Output the [x, y] coordinate of the center of the cell containing the given text.  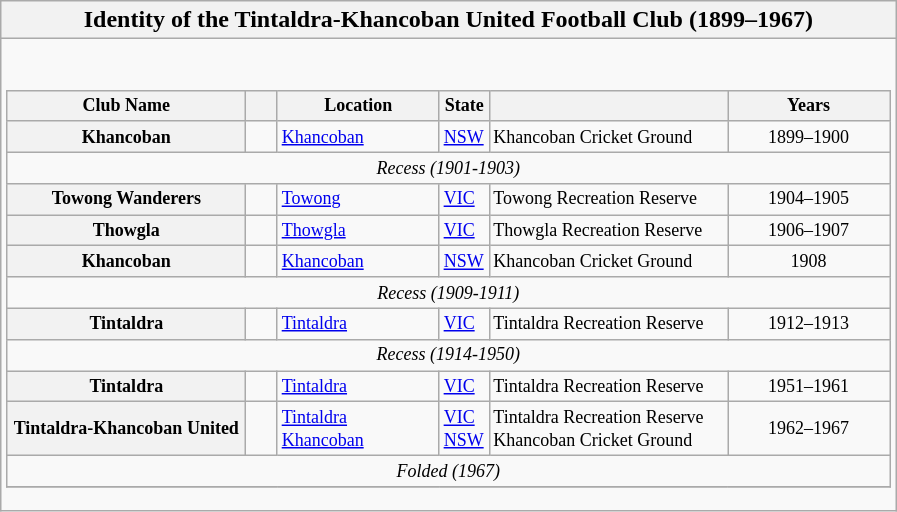
Tintaldra Recreation ReserveKhancoban Cricket Ground [608, 429]
VICNSW [464, 429]
1906–1907 [809, 230]
Club Name [126, 106]
TintaldraKhancoban [358, 429]
1962–1967 [809, 429]
1951–1961 [809, 386]
Recess (1901-1903) [448, 168]
Recess (1914-1950) [448, 354]
1899–1900 [809, 136]
Years [809, 106]
Towong [358, 200]
Tintaldra-Khancoban United [126, 429]
Identity of the Tintaldra-Khancoban United Football Club (1899–1967) [448, 20]
Towong Wanderers [126, 200]
State [464, 106]
Location [358, 106]
Recess (1909-1911) [448, 292]
1908 [809, 262]
1912–1913 [809, 324]
1904–1905 [809, 200]
Folded (1967) [448, 470]
Thowgla Recreation Reserve [608, 230]
Towong Recreation Reserve [608, 200]
